Determine the (x, y) coordinate at the center of the cell enclosing the given text.  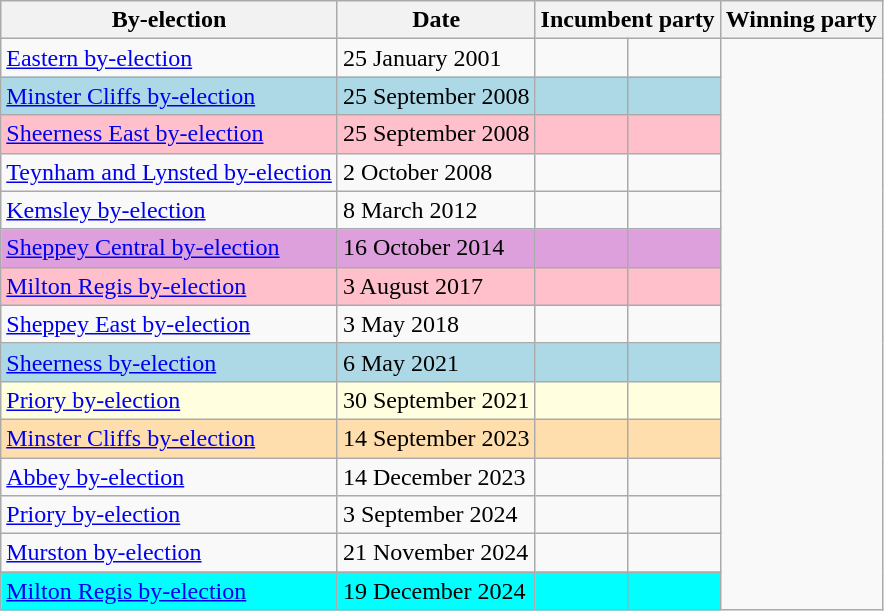
21 November 2024 (436, 553)
Abbey by-election (170, 477)
Sheerness East by-election (170, 134)
Sheppey Central by-election (170, 248)
19 December 2024 (436, 591)
8 March 2012 (436, 210)
Winning party (801, 20)
Incumbent party (628, 20)
3 May 2018 (436, 324)
Kemsley by-election (170, 210)
14 December 2023 (436, 477)
Sheerness by-election (170, 362)
By-election (170, 20)
Date (436, 20)
Teynham and Lynsted by-election (170, 172)
Eastern by-election (170, 58)
14 September 2023 (436, 438)
3 August 2017 (436, 286)
2 October 2008 (436, 172)
Murston by-election (170, 553)
3 September 2024 (436, 515)
25 January 2001 (436, 58)
30 September 2021 (436, 400)
Sheppey East by-election (170, 324)
6 May 2021 (436, 362)
16 October 2014 (436, 248)
